Provide the [X, Y] coordinate of the cell's center where the given text is located.  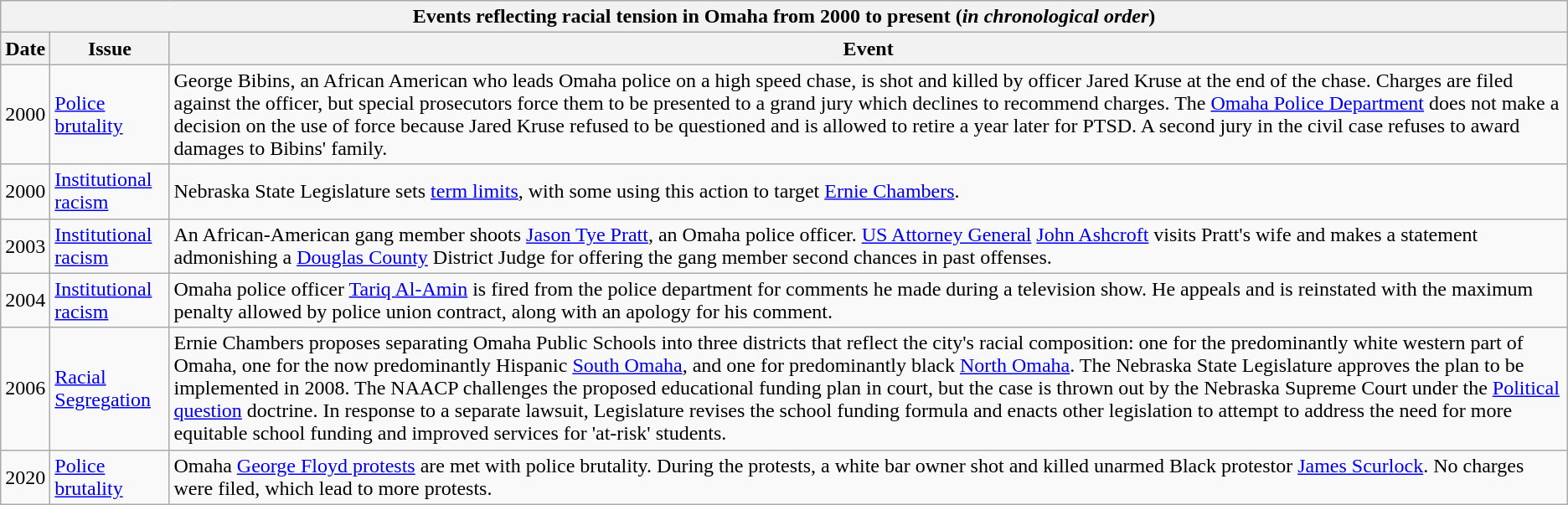
Racial Segregation [110, 389]
Nebraska State Legislature sets term limits, with some using this action to target Ernie Chambers. [868, 191]
2003 [25, 246]
2006 [25, 389]
2020 [25, 477]
2004 [25, 300]
Date [25, 49]
Event [868, 49]
Issue [110, 49]
Events reflecting racial tension in Omaha from 2000 to present (in chronological order) [784, 17]
